Output the (X, Y) coordinate of the center of the cell containing the given text.  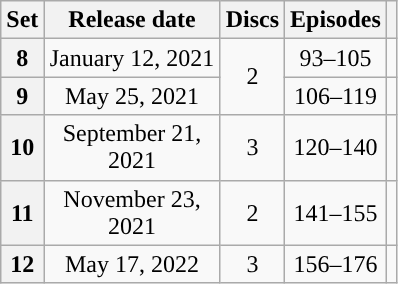
141–155 (336, 212)
9 (22, 96)
January 12, 2021 (132, 58)
Discs (252, 20)
156–176 (336, 264)
Episodes (336, 20)
106–119 (336, 96)
November 23, 2021 (132, 212)
May 25, 2021 (132, 96)
Release date (132, 20)
8 (22, 58)
10 (22, 148)
May 17, 2022 (132, 264)
September 21, 2021 (132, 148)
11 (22, 212)
93–105 (336, 58)
Set (22, 20)
12 (22, 264)
120–140 (336, 148)
